Determine the [X, Y] coordinate at the center of the cell enclosing the given text.  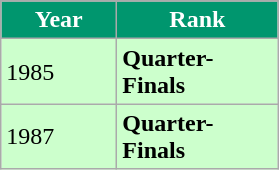
1985 [59, 72]
1987 [59, 136]
Rank [198, 20]
Year [59, 20]
